From the cell containing the given text, extract its center point as [X, Y] coordinate. 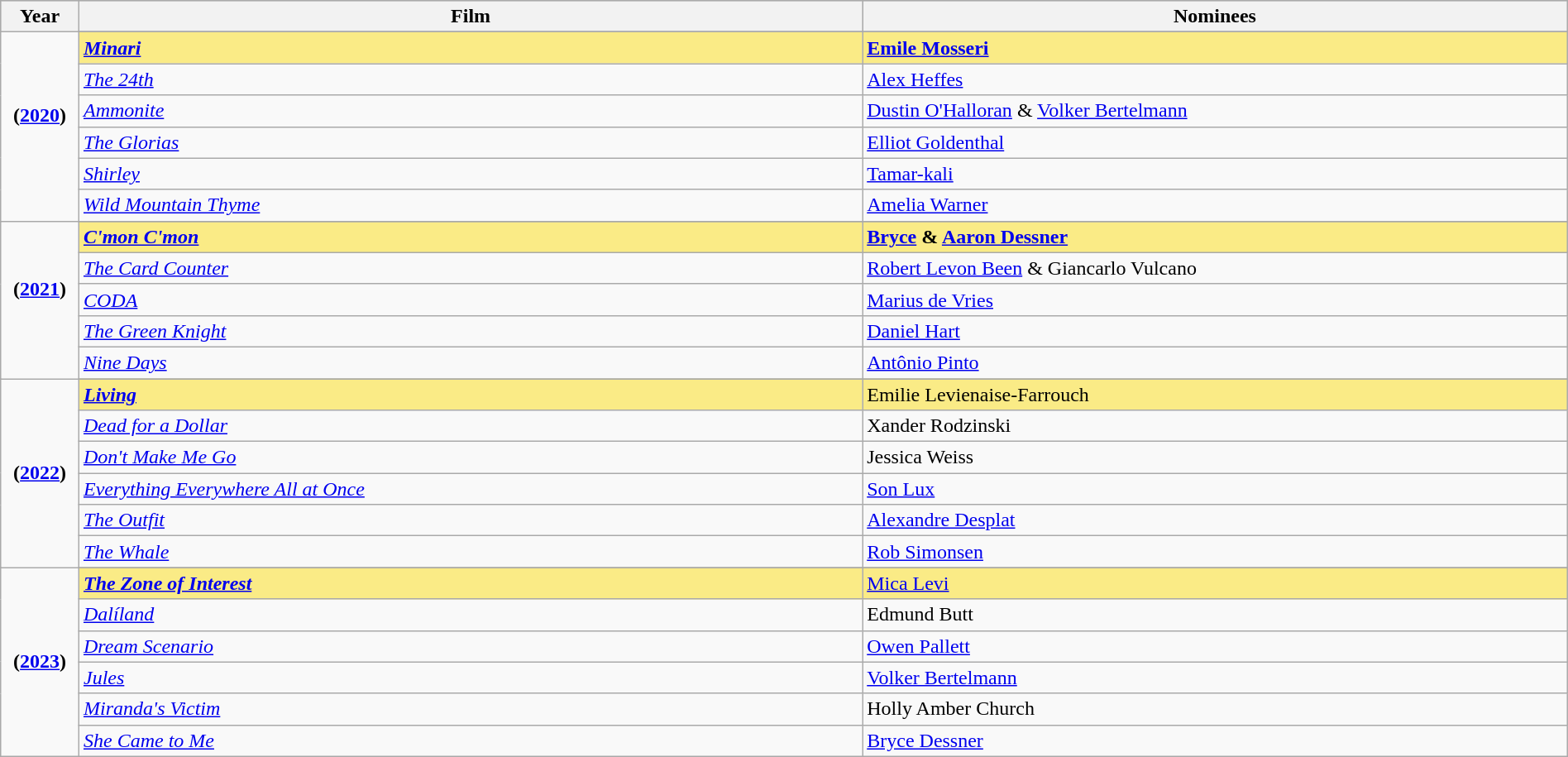
Holly Amber Church [1216, 709]
Edmund Butt [1216, 615]
Xander Rodzinski [1216, 426]
Ammonite [470, 111]
Nine Days [470, 362]
CODA [470, 299]
Film [470, 17]
The 24th [470, 79]
Emile Mosseri [1216, 48]
Alex Heffes [1216, 79]
Minari [470, 48]
Year [40, 17]
Miranda's Victim [470, 709]
The Zone of Interest [470, 583]
Tamar-kali [1216, 174]
Dead for a Dollar [470, 426]
Wild Mountain Thyme [470, 205]
The Glorias [470, 142]
Shirley [470, 174]
(2023) [40, 662]
(2022) [40, 473]
Bryce Dessner [1216, 740]
Elliot Goldenthal [1216, 142]
Bryce & Aaron Dessner [1216, 237]
The Outfit [470, 520]
(2020) [40, 127]
Daniel Hart [1216, 331]
Living [470, 395]
Robert Levon Been & Giancarlo Vulcano [1216, 268]
Jessica Weiss [1216, 458]
Marius de Vries [1216, 299]
Volker Bertelmann [1216, 678]
Emilie Levienaise-Farrouch [1216, 395]
Dustin O'Halloran & Volker Bertelmann [1216, 111]
Dalíland [470, 615]
C'mon C'mon [470, 237]
(2021) [40, 299]
Antônio Pinto [1216, 362]
The Whale [470, 552]
Mica Levi [1216, 583]
Don't Make Me Go [470, 458]
Everything Everywhere All at Once [470, 489]
Dream Scenario [470, 646]
Alexandre Desplat [1216, 520]
Son Lux [1216, 489]
She Came to Me [470, 740]
The Card Counter [470, 268]
Rob Simonsen [1216, 552]
The Green Knight [470, 331]
Jules [470, 678]
Amelia Warner [1216, 205]
Nominees [1216, 17]
Owen Pallett [1216, 646]
